Capture the cell that displays the provided text and extract its [x, y] central coordinate. 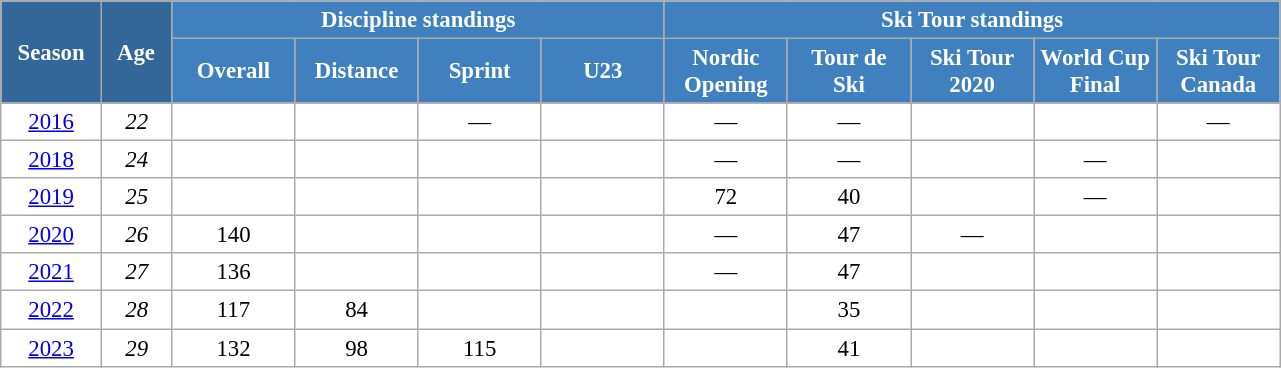
Ski Tour2020 [972, 72]
Sprint [480, 72]
2016 [52, 122]
2020 [52, 235]
U23 [602, 72]
Distance [356, 72]
29 [136, 348]
2019 [52, 197]
2022 [52, 310]
28 [136, 310]
2018 [52, 160]
Ski TourCanada [1218, 72]
72 [726, 197]
84 [356, 310]
Discipline standings [418, 20]
26 [136, 235]
24 [136, 160]
27 [136, 273]
Season [52, 52]
Ski Tour standings [972, 20]
NordicOpening [726, 72]
Overall [234, 72]
Tour deSki [848, 72]
40 [848, 197]
115 [480, 348]
Age [136, 52]
22 [136, 122]
2023 [52, 348]
2021 [52, 273]
41 [848, 348]
25 [136, 197]
136 [234, 273]
35 [848, 310]
132 [234, 348]
World CupFinal [1096, 72]
117 [234, 310]
140 [234, 235]
98 [356, 348]
